Locate the cell with the specified text and output its (X, Y) center coordinate. 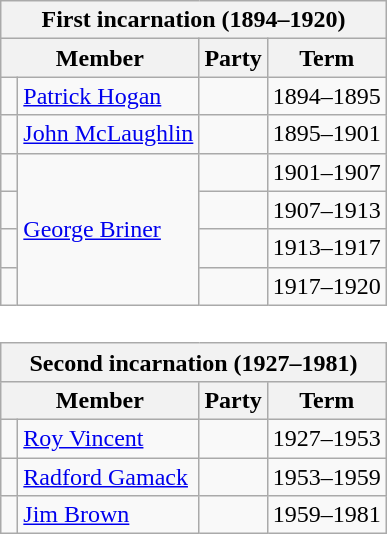
Patrick Hogan (108, 96)
1901–1907 (326, 172)
George Briner (108, 229)
1894–1895 (326, 96)
1953–1959 (326, 477)
1895–1901 (326, 134)
1917–1920 (326, 286)
1927–1953 (326, 438)
Jim Brown (108, 515)
1907–1913 (326, 210)
Radford Gamack (108, 477)
1913–1917 (326, 248)
Second incarnation (1927–1981) (194, 362)
John McLaughlin (108, 134)
1959–1981 (326, 515)
Roy Vincent (108, 438)
First incarnation (1894–1920) (194, 20)
